Locate the cell with the specified text and output its (X, Y) center coordinate. 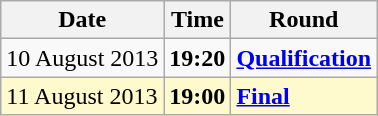
Time (198, 20)
19:00 (198, 96)
11 August 2013 (82, 96)
19:20 (198, 58)
Round (304, 20)
Final (304, 96)
Date (82, 20)
Qualification (304, 58)
10 August 2013 (82, 58)
